Locate the cell with the specified text and output its (X, Y) center coordinate. 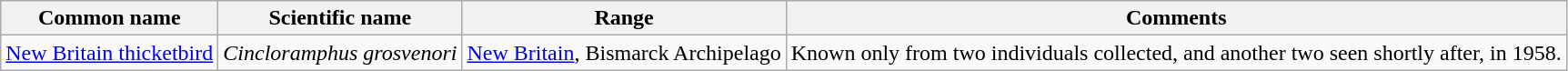
Comments (1176, 18)
Range (624, 18)
Scientific name (340, 18)
Common name (109, 18)
Cincloramphus grosvenori (340, 53)
New Britain thicketbird (109, 53)
New Britain, Bismarck Archipelago (624, 53)
Known only from two individuals collected, and another two seen shortly after, in 1958. (1176, 53)
